Search for the cell housing the specified text and yield its (X, Y) center coordinate. 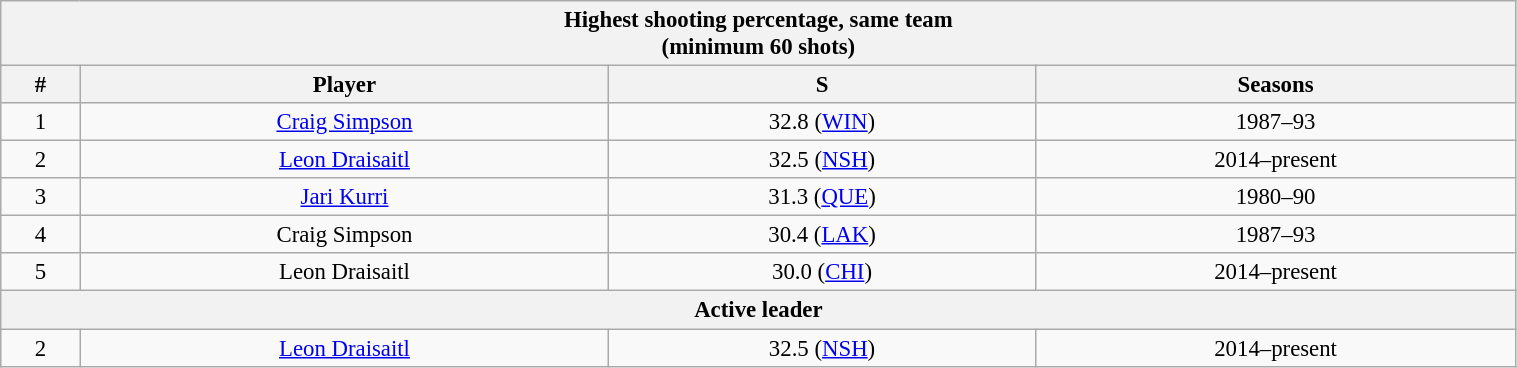
Player (344, 85)
5 (40, 273)
1980–90 (1276, 197)
Active leader (758, 310)
3 (40, 197)
31.3 (QUE) (822, 197)
# (40, 85)
30.0 (CHI) (822, 273)
Jari Kurri (344, 197)
Seasons (1276, 85)
1 (40, 122)
S (822, 85)
32.8 (WIN) (822, 122)
Highest shooting percentage, same team(minimum 60 shots) (758, 34)
4 (40, 235)
30.4 (LAK) (822, 235)
